Return the [X, Y] coordinate for the center point of the cell that contains the specified text.  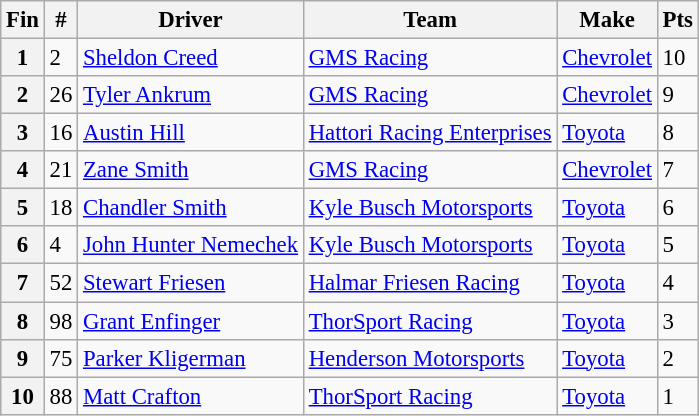
88 [60, 396]
21 [60, 170]
# [60, 20]
Austin Hill [191, 133]
18 [60, 208]
Stewart Friesen [191, 283]
Grant Enfinger [191, 321]
Team [430, 20]
Sheldon Creed [191, 58]
Henderson Motorsports [430, 358]
Driver [191, 20]
16 [60, 133]
52 [60, 283]
Hattori Racing Enterprises [430, 133]
Pts [678, 20]
Halmar Friesen Racing [430, 283]
Matt Crafton [191, 396]
Fin [23, 20]
Tyler Ankrum [191, 95]
Chandler Smith [191, 208]
26 [60, 95]
75 [60, 358]
Zane Smith [191, 170]
John Hunter Nemechek [191, 245]
Parker Kligerman [191, 358]
Make [607, 20]
98 [60, 321]
